Extract the (X, Y) coordinate from the center of the cell holding the provided text.  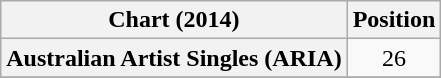
Australian Artist Singles (ARIA) (174, 58)
Position (394, 20)
26 (394, 58)
Chart (2014) (174, 20)
